Provide the [x, y] coordinate of the cell's center where the given text is located.  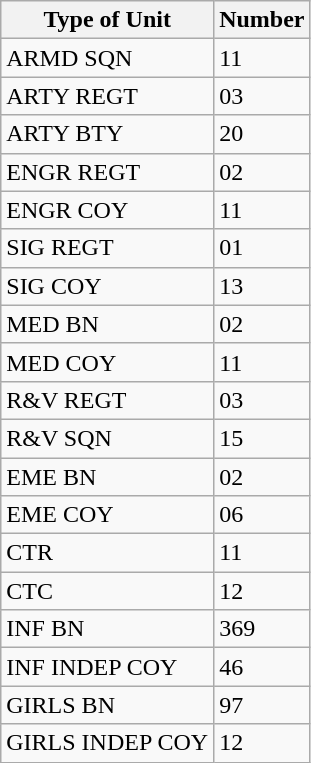
ENGR REGT [108, 172]
EME BN [108, 477]
369 [262, 629]
13 [262, 286]
ENGR COY [108, 210]
EME COY [108, 515]
ARMD SQN [108, 58]
R&V SQN [108, 438]
SIG REGT [108, 248]
ARTY BTY [108, 134]
01 [262, 248]
15 [262, 438]
SIG COY [108, 286]
06 [262, 515]
R&V REGT [108, 400]
MED BN [108, 324]
CTR [108, 553]
20 [262, 134]
MED COY [108, 362]
46 [262, 667]
97 [262, 705]
Type of Unit [108, 20]
INF BN [108, 629]
INF INDEP COY [108, 667]
Number [262, 20]
GIRLS INDEP COY [108, 743]
GIRLS BN [108, 705]
ARTY REGT [108, 96]
CTC [108, 591]
